Return [X, Y] of the center of cell containing provided text 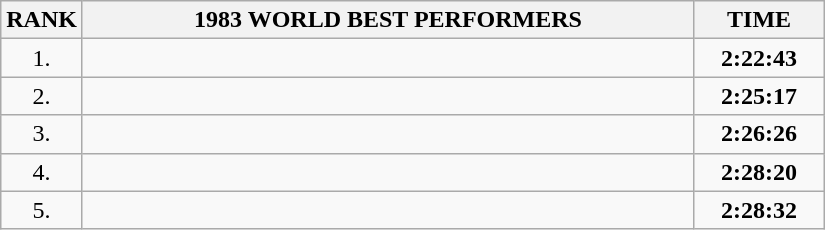
3. [42, 134]
2:28:32 [760, 210]
2:28:20 [760, 172]
2:22:43 [760, 58]
2. [42, 96]
2:25:17 [760, 96]
4. [42, 172]
TIME [760, 20]
1983 WORLD BEST PERFORMERS [388, 20]
2:26:26 [760, 134]
1. [42, 58]
RANK [42, 20]
5. [42, 210]
